Detect which cell encompasses the target text, then output its (x, y) center coordinate. 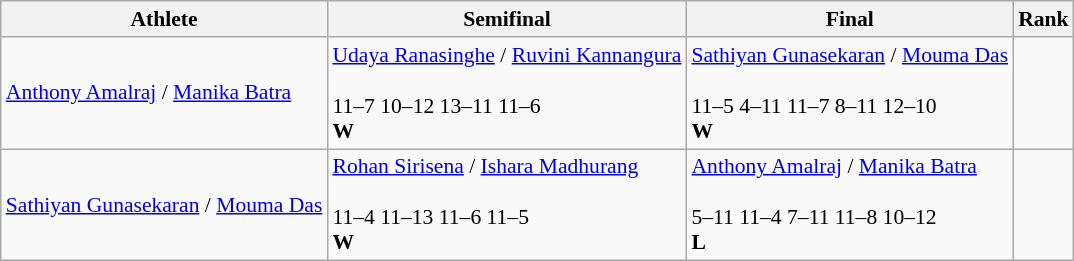
Semifinal (506, 19)
Athlete (164, 19)
Udaya Ranasinghe / Ruvini Kannangura11–7 10–12 13–11 11–6W (506, 93)
Rohan Sirisena / Ishara Madhurang11–4 11–13 11–6 11–5W (506, 205)
Sathiyan Gunasekaran / Mouma Das11–5 4–11 11–7 8–11 12–10W (850, 93)
Rank (1044, 19)
Sathiyan Gunasekaran / Mouma Das (164, 205)
Anthony Amalraj / Manika Batra5–11 11–4 7–11 11–8 10–12L (850, 205)
Anthony Amalraj / Manika Batra (164, 93)
Final (850, 19)
